For the text-containing cell, return its midpoint in (x, y) coordinate format. 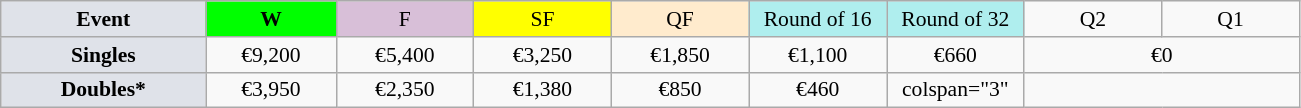
Singles (104, 55)
€1,100 (818, 55)
€1,380 (543, 90)
Q2 (1093, 19)
W (271, 19)
€460 (818, 90)
F (405, 19)
QF (680, 19)
€9,200 (271, 55)
€2,350 (405, 90)
colspan="3" (955, 90)
Doubles* (104, 90)
SF (543, 19)
€0 (1162, 55)
€3,250 (543, 55)
€3,950 (271, 90)
Round of 32 (955, 19)
€5,400 (405, 55)
€660 (955, 55)
€850 (680, 90)
Round of 16 (818, 19)
Q1 (1231, 19)
Event (104, 19)
€1,850 (680, 55)
